Locate the cell with the specified text and output its (X, Y) center coordinate. 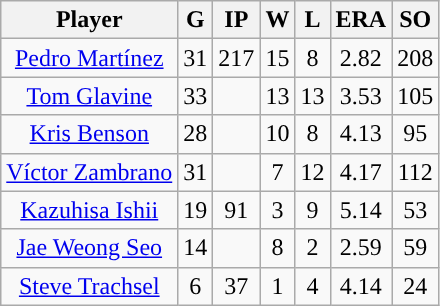
4.17 (361, 172)
12 (312, 172)
4.14 (361, 286)
37 (236, 286)
IP (236, 20)
24 (416, 286)
3.53 (361, 96)
208 (416, 58)
Víctor Zambrano (90, 172)
1 (278, 286)
2.82 (361, 58)
G (196, 20)
33 (196, 96)
10 (278, 134)
Jae Weong Seo (90, 248)
14 (196, 248)
95 (416, 134)
Player (90, 20)
59 (416, 248)
W (278, 20)
4.13 (361, 134)
53 (416, 210)
217 (236, 58)
9 (312, 210)
7 (278, 172)
Kris Benson (90, 134)
SO (416, 20)
5.14 (361, 210)
105 (416, 96)
4 (312, 286)
112 (416, 172)
3 (278, 210)
28 (196, 134)
Tom Glavine (90, 96)
Steve Trachsel (90, 286)
19 (196, 210)
Kazuhisa Ishii (90, 210)
6 (196, 286)
15 (278, 58)
2.59 (361, 248)
91 (236, 210)
L (312, 20)
2 (312, 248)
ERA (361, 20)
Pedro Martínez (90, 58)
